Search for the cell housing the specified text and yield its [x, y] center coordinate. 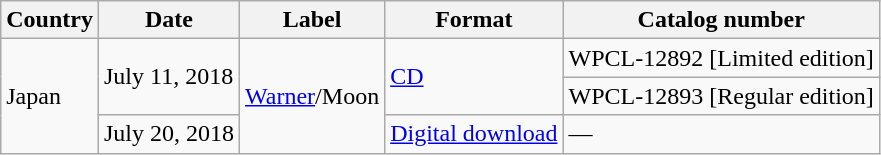
Label [312, 20]
Catalog number [721, 20]
WPCL-12892 [Limited edition] [721, 58]
Date [168, 20]
Country [50, 20]
July 20, 2018 [168, 134]
CD [474, 77]
Japan [50, 96]
Digital download [474, 134]
Format [474, 20]
Warner/Moon [312, 96]
July 11, 2018 [168, 77]
— [721, 134]
WPCL-12893 [Regular edition] [721, 96]
